Capture the cell that displays the provided text and extract its (X, Y) central coordinate. 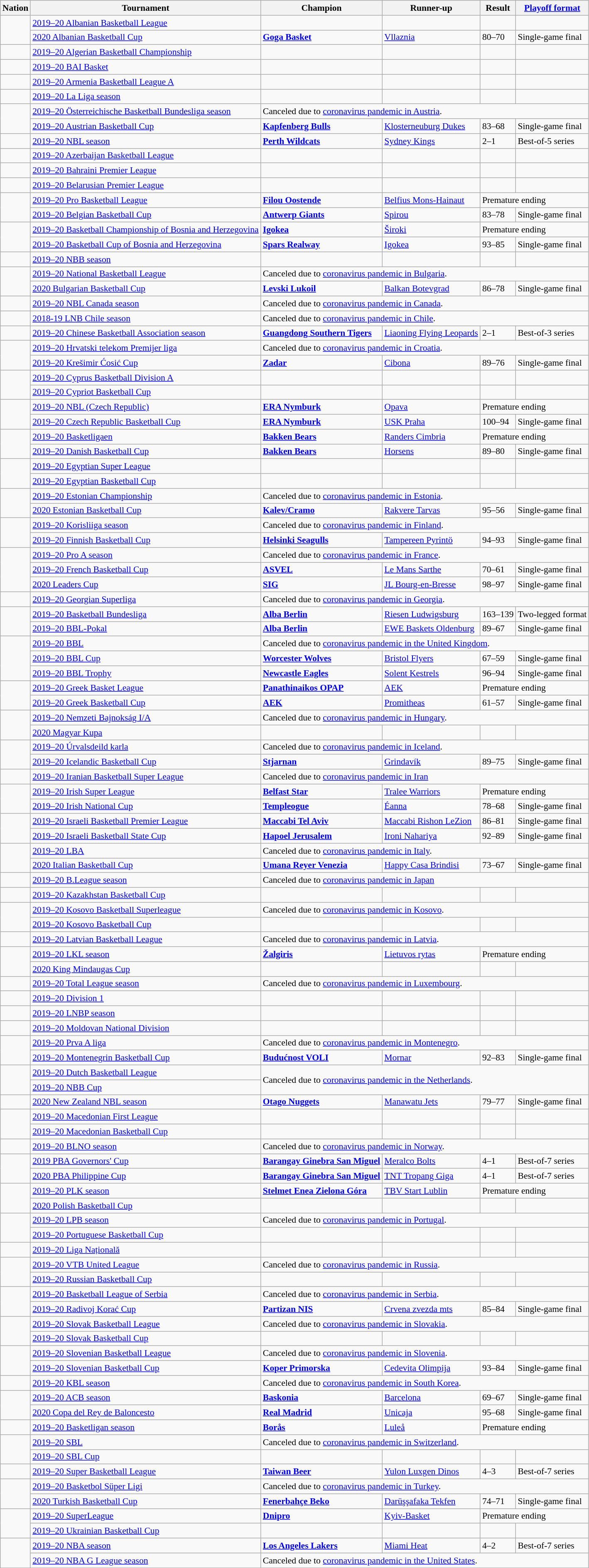
2019–20 Prva A liga (145, 1043)
Bristol Flyers (431, 659)
4–2 (498, 1546)
Lietuvos rytas (431, 954)
Spars Realway (321, 244)
2019–20 Kazakhstan Basketball Cup (145, 895)
Canceled due to coronavirus pandemic in Canada. (425, 304)
Canceled due to coronavirus pandemic in Croatia. (425, 348)
2019 PBA Governors' Cup (145, 1161)
EWE Baskets Oldenburg (431, 629)
Canceled due to coronavirus pandemic in Russia. (425, 1265)
61–57 (498, 703)
2019–20 Nemzeti Bajnokság I/A (145, 718)
Široki (431, 230)
2019–20 VTB United League (145, 1265)
2019–20 Slovak Basketball League (145, 1324)
Barcelona (431, 1398)
2019–20 Danish Basketball Cup (145, 452)
Partizan NIS (321, 1309)
2019–20 BBL Trophy (145, 673)
2019–20 Pro A season (145, 555)
2019–20 Basketbol Süper Ligi (145, 1487)
2019–20 Basketball League of Serbia (145, 1294)
Budućnost VOLI (321, 1058)
Antwerp Giants (321, 215)
Spirou (431, 215)
2019–20 Latvian Basketball League (145, 940)
Baskonia (321, 1398)
2019–20 Portuguese Basketball Cup (145, 1235)
2019–20 Basketligan season (145, 1427)
2019–20 French Basketball Cup (145, 570)
2019–20 SuperLeague (145, 1516)
80–70 (498, 37)
2019–20 PLK season (145, 1191)
Randers Cimbria (431, 437)
Two-legged format (552, 614)
Canceled due to coronavirus pandemic in Norway. (425, 1146)
TNT Tropang Giga (431, 1176)
Best-of-5 series (552, 141)
2019–20 BLNO season (145, 1146)
4–3 (498, 1472)
Cedevita Olimpija (431, 1368)
Happy Casa Brindisi (431, 865)
163–139 (498, 614)
Meralco Bolts (431, 1161)
2019–20 NBL Canada season (145, 304)
2019–20 LKL season (145, 954)
Canceled due to coronavirus pandemic in Hungary. (425, 718)
TBV Start Lublin (431, 1191)
96–94 (498, 673)
Rakvere Tarvas (431, 510)
2019–20 Slovenian Basketball Cup (145, 1368)
2019–20 Czech Republic Basketball Cup (145, 422)
2019–20 Basketball Cup of Bosnia and Herzegovina (145, 244)
Los Angeles Lakers (321, 1546)
2020 Copa del Rey de Baloncesto (145, 1413)
2019–20 Radivoj Korać Cup (145, 1309)
2019–20 La Liga season (145, 97)
2020 Bulgarian Basketball Cup (145, 289)
89–76 (498, 363)
2019–20 Russian Basketball Cup (145, 1280)
Canceled due to coronavirus pandemic in Serbia. (425, 1294)
Canceled due to coronavirus pandemic in Luxembourg. (425, 984)
Miami Heat (431, 1546)
2019–20 BBL Cup (145, 659)
83–78 (498, 215)
2019–20 Basketball Championship of Bosnia and Herzegovina (145, 230)
2019–20 Egyptian Super League (145, 466)
Canceled due to coronavirus pandemic in Portugal. (425, 1220)
Manawatu Jets (431, 1102)
Playoff format (552, 8)
2020 Turkish Basketball Cup (145, 1501)
2019–20 Super Basketball League (145, 1472)
Grindavík (431, 762)
2019–20 Ukrainian Basketball Cup (145, 1531)
SIG (321, 585)
2019–20 Basketligaen (145, 437)
2019–20 Algerian Basketball Championship (145, 52)
2019–20 Hrvatski telekom Premijer liga (145, 348)
2019–20 NBB Cup (145, 1087)
92–83 (498, 1058)
Canceled due to coronavirus pandemic in Georgia. (425, 599)
2020 Estonian Basketball Cup (145, 510)
2019–20 Moldovan National Division (145, 1028)
Cibona (431, 363)
2019–20 Cyprus Basketball Division A (145, 378)
2019–20 Irish National Cup (145, 806)
2019–20 Pro Basketball League (145, 200)
Real Madrid (321, 1413)
Kapfenberg Bulls (321, 126)
73–67 (498, 865)
2019–20 Total League season (145, 984)
Crvena zvezda mts (431, 1309)
Nation (15, 8)
Canceled due to coronavirus pandemic in Iceland. (425, 747)
2019–20 Greek Basketball Cup (145, 703)
2019–20 Kosovo Basketball Superleague (145, 910)
2019–20 Armenia Basketball League A (145, 82)
Luleå (431, 1427)
USK Praha (431, 422)
2019–20 Liga Națională (145, 1250)
2020 Italian Basketball Cup (145, 865)
2019–20 Israeli Basketball Premier League (145, 821)
Klosterneuburg Dukes (431, 126)
Ironi Nahariya (431, 836)
Goga Basket (321, 37)
Darüşşafaka Tekfen (431, 1501)
Borås (321, 1427)
Zadar (321, 363)
2020 Polish Basketball Cup (145, 1206)
Kalev/Cramo (321, 510)
2019–20 Albanian Basketball League (145, 23)
Solent Kestrels (431, 673)
Maccabi Rishon LeZion (431, 821)
Opava (431, 407)
2019–20 Österreichische Basketball Bundesliga season (145, 112)
2019–20 KBL season (145, 1383)
Canceled due to coronavirus pandemic in Bulgaria. (425, 274)
2019–20 Basketball Bundesliga (145, 614)
2019–20 Irish Super League (145, 791)
Champion (321, 8)
95–68 (498, 1413)
Canceled due to coronavirus pandemic in Austria. (425, 112)
2019–20 Dutch Basketball League (145, 1072)
Umana Reyer Venezia (321, 865)
Canceled due to coronavirus pandemic in Turkey. (425, 1487)
2020 Albanian Basketball Cup (145, 37)
Canceled due to coronavirus pandemic in Chile. (425, 318)
Canceled due to coronavirus pandemic in Iran (425, 777)
Templeogue (321, 806)
2019–20 NBL season (145, 141)
Canceled due to coronavirus pandemic in Switzerland. (425, 1442)
2019–20 Slovak Basketball Cup (145, 1338)
2019–20 Iranian Basketball Super League (145, 777)
2019–20 Montenegrin Basketball Cup (145, 1058)
2019–20 Greek Basket League (145, 688)
Éanna (431, 806)
78–68 (498, 806)
2019–20 Kosovo Basketball Cup (145, 925)
2019–20 Estonian Championship (145, 496)
Stelmet Enea Zielona Góra (321, 1191)
2019–20 NBA G League season (145, 1561)
2019–20 Icelandic Basketball Cup (145, 762)
2019–20 BBL-Pokal (145, 629)
2019–20 Korisliiga season (145, 525)
2019–20 Chinese Basketball Association season (145, 333)
2020 PBA Philippine Cup (145, 1176)
83–68 (498, 126)
2019–20 Macedonian First League (145, 1117)
Kyiv-Basket (431, 1516)
Belfius Mons-Hainaut (431, 200)
2019–20 Division 1 (145, 999)
Canceled due to coronavirus pandemic in the Netherlands. (425, 1080)
2019–20 Egyptian Basketball Cup (145, 481)
Canceled due to coronavirus pandemic in Kosovo. (425, 910)
Yulon Luxgen Dinos (431, 1472)
86–78 (498, 289)
Unicaja (431, 1413)
2019–20 Belarusian Premier League (145, 186)
86–81 (498, 821)
2019–20 Belgian Basketball Cup (145, 215)
Taiwan Beer (321, 1472)
2019–20 Azerbaijan Basketball League (145, 156)
67–59 (498, 659)
Promitheas (431, 703)
2019–20 NBL (Czech Republic) (145, 407)
Canceled due to coronavirus pandemic in Slovakia. (425, 1324)
Fenerbahçe Beko (321, 1501)
2018-19 LNB Chile season (145, 318)
89–75 (498, 762)
ASVEL (321, 570)
2019–20 Austrian Basketball Cup (145, 126)
Dnipro (321, 1516)
2020 King Mindaugas Cup (145, 969)
Liaoning Flying Leopards (431, 333)
2019–20 BBL (145, 644)
Canceled due to coronavirus pandemic in Slovenia. (425, 1353)
Riesen Ludwigsburg (431, 614)
Belfast Star (321, 791)
2019–20 Úrvalsdeild karla (145, 747)
92–89 (498, 836)
2019–20 NBB season (145, 259)
Tournament (145, 8)
74–71 (498, 1501)
Runner-up (431, 8)
Tralee Warriors (431, 791)
2019–20 LNBP season (145, 1014)
2020 Magyar Kupa (145, 733)
2019–20 BAI Basket (145, 67)
Žalgiris (321, 954)
2019–20 ACB season (145, 1398)
Le Mans Sarthe (431, 570)
Sydney Kings (431, 141)
Canceled due to coronavirus pandemic in Finland. (425, 525)
Canceled due to coronavirus pandemic in Montenegro. (425, 1043)
Canceled due to coronavirus pandemic in the United States. (425, 1561)
Maccabi Tel Aviv (321, 821)
Result (498, 8)
Levski Lukoil (321, 289)
2019–20 Bahraini Premier League (145, 171)
79–77 (498, 1102)
Guangdong Southern Tigers (321, 333)
2019–20 Israeli Basketball State Cup (145, 836)
Mornar (431, 1058)
2019–20 NBA season (145, 1546)
Balkan Botevgrad (431, 289)
Tampereen Pyrintö (431, 540)
2019–20 National Basketball League (145, 274)
94–93 (498, 540)
Otago Nuggets (321, 1102)
85–84 (498, 1309)
2019–20 B.League season (145, 880)
Worcester Wolves (321, 659)
98–97 (498, 585)
70–61 (498, 570)
2019–20 Finnish Basketball Cup (145, 540)
Panathinaikos OPAP (321, 688)
Canceled due to coronavirus pandemic in Italy. (425, 851)
Best-of-3 series (552, 333)
Perth Wildcats (321, 141)
2020 Leaders Cup (145, 585)
95–56 (498, 510)
93–84 (498, 1368)
Canceled due to coronavirus pandemic in Estonia. (425, 496)
Stjarnan (321, 762)
2019–20 Krešimir Ćosić Cup (145, 363)
Vllaznia (431, 37)
Horsens (431, 452)
JL Bourg-en-Bresse (431, 585)
Newcastle Eagles (321, 673)
2020 New Zealand NBL season (145, 1102)
Hapoel Jerusalem (321, 836)
2019–20 LPB season (145, 1220)
89–67 (498, 629)
Canceled due to coronavirus pandemic in the United Kingdom. (425, 644)
2019–20 SBL Cup (145, 1457)
Helsinki Seagulls (321, 540)
Canceled due to coronavirus pandemic in Japan (425, 880)
93–85 (498, 244)
Canceled due to coronavirus pandemic in South Korea. (425, 1383)
Filou Oostende (321, 200)
69–67 (498, 1398)
100–94 (498, 422)
89–80 (498, 452)
2019–20 Slovenian Basketball League (145, 1353)
Koper Primorska (321, 1368)
2019–20 LBA (145, 851)
2019–20 SBL (145, 1442)
2019–20 Cypriot Basketball Cup (145, 392)
2019–20 Macedonian Basketball Cup (145, 1132)
Canceled due to coronavirus pandemic in Latvia. (425, 940)
Canceled due to coronavirus pandemic in France. (425, 555)
2019–20 Georgian Superliga (145, 599)
